Return the (X, Y) coordinate for the center point of the cell that contains the specified text.  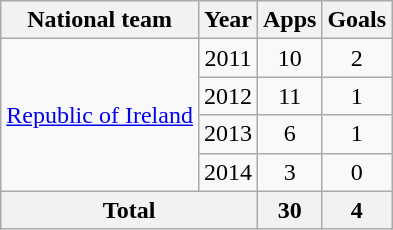
Year (228, 20)
3 (289, 172)
4 (357, 210)
2014 (228, 172)
11 (289, 96)
National team (100, 20)
Goals (357, 20)
0 (357, 172)
30 (289, 210)
6 (289, 134)
Republic of Ireland (100, 115)
10 (289, 58)
2012 (228, 96)
2011 (228, 58)
2013 (228, 134)
2 (357, 58)
Total (130, 210)
Apps (289, 20)
